Locate the cell with the specified text and output its (x, y) center coordinate. 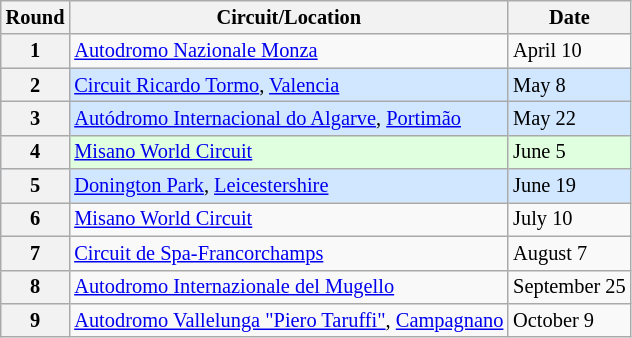
April 10 (569, 51)
Round (36, 17)
6 (36, 219)
7 (36, 253)
June 19 (569, 186)
Autodromo Vallelunga "Piero Taruffi", Campagnano (288, 320)
September 25 (569, 287)
Circuit Ricardo Tormo, Valencia (288, 85)
Circuit de Spa-Francorchamps (288, 253)
May 8 (569, 85)
Circuit/Location (288, 17)
8 (36, 287)
Autódromo Internacional do Algarve, Portimão (288, 118)
9 (36, 320)
July 10 (569, 219)
October 9 (569, 320)
4 (36, 152)
August 7 (569, 253)
2 (36, 85)
June 5 (569, 152)
Autodromo Nazionale Monza (288, 51)
Donington Park, Leicestershire (288, 186)
1 (36, 51)
Date (569, 17)
5 (36, 186)
3 (36, 118)
May 22 (569, 118)
Autodromo Internazionale del Mugello (288, 287)
